Capture the cell that displays the provided text and extract its (x, y) central coordinate. 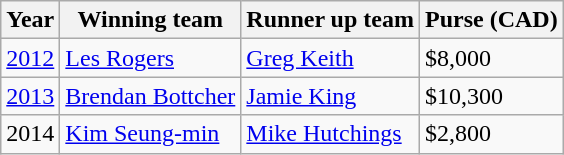
Purse (CAD) (491, 20)
Brendan Bottcher (150, 96)
Runner up team (330, 20)
Winning team (150, 20)
$8,000 (491, 58)
Year (30, 20)
2013 (30, 96)
2012 (30, 58)
Mike Hutchings (330, 134)
2014 (30, 134)
Greg Keith (330, 58)
$10,300 (491, 96)
Kim Seung-min (150, 134)
Les Rogers (150, 58)
Jamie King (330, 96)
$2,800 (491, 134)
